Output the (x, y) coordinate of the center of the cell containing the given text.  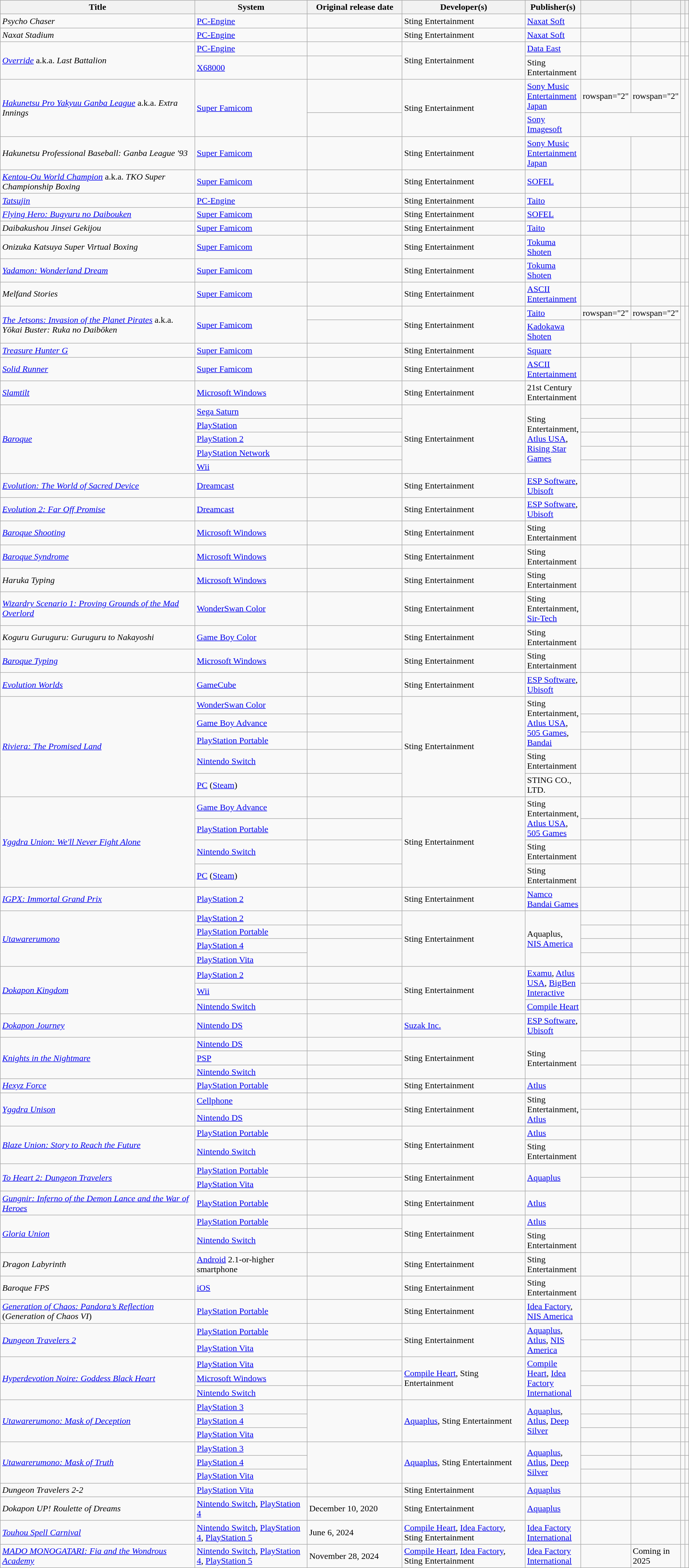
Baroque Shooting (97, 533)
Sting Entertainment, Atlus USA, 505 Games, Bandai (553, 723)
Psycho Chaser (97, 21)
Dokapon Journey (97, 1026)
Idea Factory, NIS America (553, 1311)
Data East (553, 49)
Baroque Syndrome (97, 556)
Game Boy Color (251, 638)
iOS (251, 1288)
Yggdra Union: We'll Never Fight Alone (97, 842)
Sting Entertainment, Sir-Tech (553, 609)
Solid Runner (97, 369)
Baroque (97, 439)
Cellphone (251, 1101)
Hexyz Force (97, 1086)
Treasure Hunter G (97, 350)
Baroque Typing (97, 661)
Yadamon: Wonderland Dream (97, 270)
System (251, 7)
PlayStation (251, 425)
November 28, 2024 (355, 1556)
Examu, Atlus USA, BigBen Interactive (553, 983)
Title (97, 7)
Daibakushou Jinsei Gekijou (97, 228)
Evolution Worlds (97, 685)
Evolution 2: Far Off Promise (97, 509)
Yggdra Unison (97, 1109)
December 10, 2020 (355, 1508)
IGPX: Immortal Grand Prix (97, 899)
Compile Heart, Idea Factory International (553, 1378)
Naxat Stadium (97, 35)
The Jetsons: Invasion of the Planet Pirates a.k.a. Yōkai Buster: Ruka no Daibōken (97, 325)
Compile Heart, Sting Entertainment (464, 1378)
Dokapon UP! Roulette of Dreams (97, 1508)
Sting Entertainment, Atlus (553, 1109)
Aquaplus, NIS America (553, 938)
Dokapon Kingdom (97, 990)
Gungnir: Inferno of the Demon Lance and the War of Heroes (97, 1203)
Knights in the Nightmare (97, 1058)
Aquaplus, Atlus, NIS America (553, 1340)
Gloria Union (97, 1234)
To Heart 2: Dungeon Travelers (97, 1177)
Square (553, 350)
Publisher(s) (553, 7)
Koguru Guruguru: Guruguru to Nakayoshi (97, 638)
Original release date (355, 7)
Android 2.1-or-higher smartphone (251, 1264)
PSP (251, 1058)
Melfand Stories (97, 294)
Baroque FPS (97, 1288)
Blaze Union: Story to Reach the Future (97, 1145)
Sony Imagesoft (553, 124)
Kentou-Ou World Champion a.k.a. TKO Super Championship Boxing (97, 182)
MADO MONOGATARI: Fia and the Wondrous Academy (97, 1556)
Hyperdevotion Noire: Goddess Black Heart (97, 1378)
Sting Entertainment, Atlus USA, Rising Star Games (553, 439)
Compile Heart (553, 1007)
Sting Entertainment, Atlus USA, 505 Games (553, 819)
Dungeon Travelers 2-2 (97, 1490)
Wizardry Scenario 1: Proving Grounds of the Mad Overlord (97, 609)
Riviera: The Promised Land (97, 747)
June 6, 2024 (355, 1532)
Coming in 2025 (656, 1556)
Hakunetsu Professional Baseball: Ganba League '93 (97, 153)
Developer(s) (464, 7)
GameCube (251, 685)
Suzak Inc. (464, 1026)
PlayStation Network (251, 453)
21st Century Entertainment (553, 393)
Dungeon Travelers 2 (97, 1340)
Tatsujin (97, 200)
Flying Hero: Bugyuru no Daibouken (97, 214)
Slamtilt (97, 393)
Override a.k.a. Last Battalion (97, 60)
Utawarerumono: Mask of Truth (97, 1462)
Evolution: The World of Sacred Device (97, 486)
Dragon Labyrinth (97, 1264)
Namco Bandai Games (553, 899)
Nintendo Switch, PlayStation 4 (251, 1508)
Utawarerumono: Mask of Deception (97, 1421)
Generation of Chaos: Pandora’s Reflection (Generation of Chaos VI) (97, 1311)
X68000 (251, 68)
Onizuka Katsuya Super Virtual Boxing (97, 246)
Hakunetsu Pro Yakyuu Ganba League a.k.a. Extra Innings (97, 108)
Haruka Typing (97, 580)
STING CO., LTD. (553, 785)
Kadokawa Shoten (553, 331)
Utawarerumono (97, 938)
Sega Saturn (251, 411)
Touhou Spell Carnival (97, 1532)
